Scan for the cell matching the given text and deliver its [X, Y] coordinate at center. 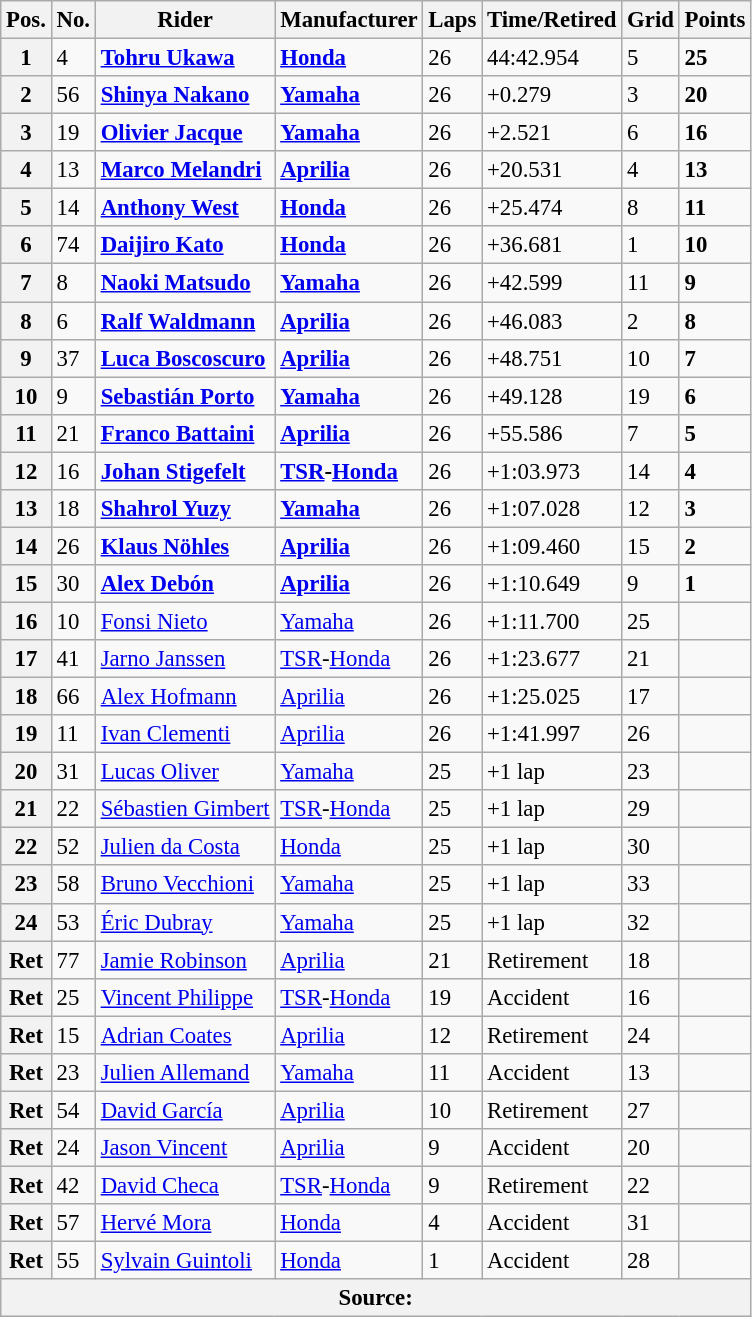
Marco Melandri [185, 170]
Lucas Oliver [185, 772]
33 [650, 885]
Bruno Vecchioni [185, 885]
+20.531 [552, 170]
27 [650, 1110]
32 [650, 922]
54 [73, 1110]
Klaus Nöhles [185, 546]
Fonsi Nieto [185, 621]
Johan Stigefelt [185, 471]
+48.751 [552, 358]
29 [650, 809]
Olivier Jacque [185, 133]
+2.521 [552, 133]
Vincent Philippe [185, 997]
No. [73, 20]
74 [73, 245]
57 [73, 1223]
Julien da Costa [185, 847]
Sebastián Porto [185, 396]
53 [73, 922]
Tohru Ukawa [185, 58]
Adrian Coates [185, 1035]
Rider [185, 20]
+0.279 [552, 95]
+49.128 [552, 396]
Jarno Janssen [185, 659]
66 [73, 697]
Points [714, 20]
+1:25.025 [552, 697]
Anthony West [185, 208]
Hervé Mora [185, 1223]
Jamie Robinson [185, 960]
+42.599 [552, 283]
Éric Dubray [185, 922]
58 [73, 885]
37 [73, 358]
28 [650, 1261]
+25.474 [552, 208]
Laps [452, 20]
Franco Battaini [185, 433]
+1:10.649 [552, 584]
Sébastien Gimbert [185, 809]
55 [73, 1261]
Grid [650, 20]
Ralf Waldmann [185, 321]
41 [73, 659]
+1:03.973 [552, 471]
Time/Retired [552, 20]
+1:23.677 [552, 659]
+55.586 [552, 433]
Shahrol Yuzy [185, 509]
+1:09.460 [552, 546]
+36.681 [552, 245]
Jason Vincent [185, 1148]
77 [73, 960]
Daijiro Kato [185, 245]
Luca Boscoscuro [185, 358]
Julien Allemand [185, 1073]
David García [185, 1110]
David Checa [185, 1185]
+1:07.028 [552, 509]
Sylvain Guintoli [185, 1261]
Alex Hofmann [185, 697]
Alex Debón [185, 584]
Ivan Clementi [185, 734]
Source: [376, 1298]
+46.083 [552, 321]
52 [73, 847]
Shinya Nakano [185, 95]
56 [73, 95]
Naoki Matsudo [185, 283]
Pos. [26, 20]
+1:11.700 [552, 621]
+1:41.997 [552, 734]
Manufacturer [349, 20]
42 [73, 1185]
44:42.954 [552, 58]
